From the cell containing the given text, extract its center point as (X, Y) coordinate. 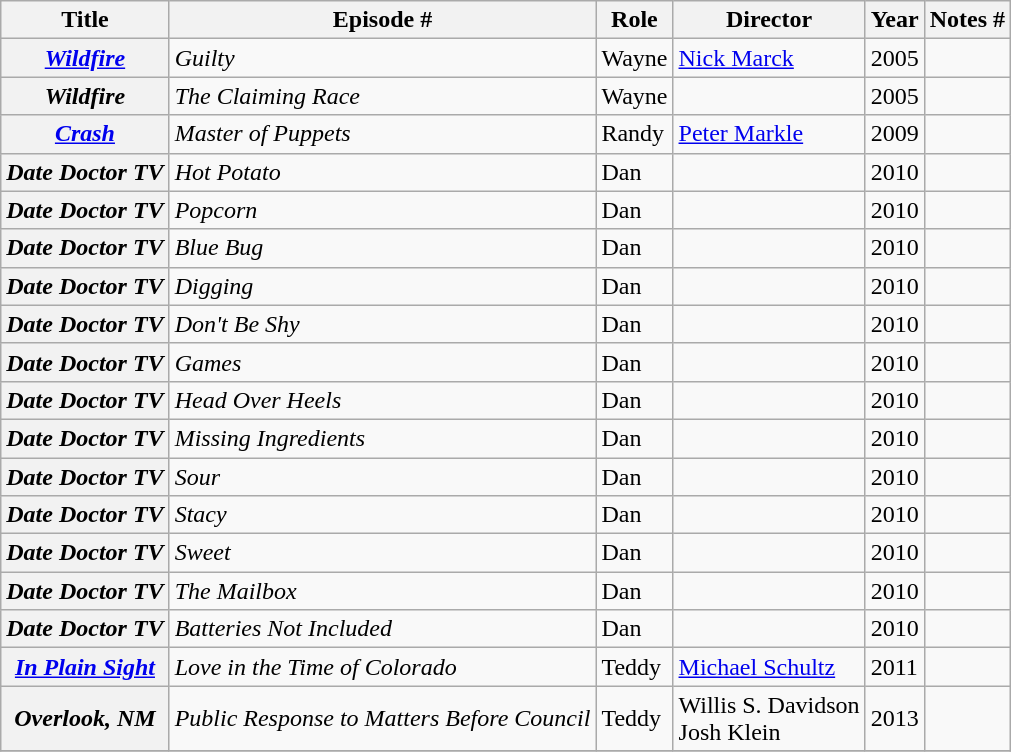
Guilty (382, 58)
Year (894, 20)
Games (382, 362)
Love in the Time of Colorado (382, 667)
Master of Puppets (382, 134)
In Plain Sight (85, 667)
Head Over Heels (382, 400)
2009 (894, 134)
Randy (634, 134)
Don't Be Shy (382, 324)
Digging (382, 286)
Michael Schultz (769, 667)
The Claiming Race (382, 96)
Stacy (382, 515)
Episode # (382, 20)
Overlook, NM (85, 718)
The Mailbox (382, 591)
Role (634, 20)
Director (769, 20)
Batteries Not Included (382, 629)
Popcorn (382, 210)
Hot Potato (382, 172)
2011 (894, 667)
Peter Markle (769, 134)
Sweet (382, 553)
Title (85, 20)
Notes # (967, 20)
Blue Bug (382, 248)
2013 (894, 718)
Willis S. DavidsonJosh Klein (769, 718)
Nick Marck (769, 58)
Sour (382, 477)
Public Response to Matters Before Council (382, 718)
Missing Ingredients (382, 438)
Crash (85, 134)
